Detect which cell encompasses the target text, then output its [x, y] center coordinate. 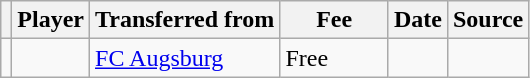
FC Augsburg [185, 58]
Date [418, 20]
Player [51, 20]
Source [488, 20]
Free [334, 58]
Fee [334, 20]
Transferred from [185, 20]
